Find where the given text appears and provide that cell's center as (X, Y) coordinate. 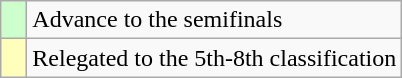
Advance to the semifinals (214, 20)
Relegated to the 5th-8th classification (214, 58)
